Pinpoint the cell where the given text exists, returning its [x, y] midpoint coordinate. 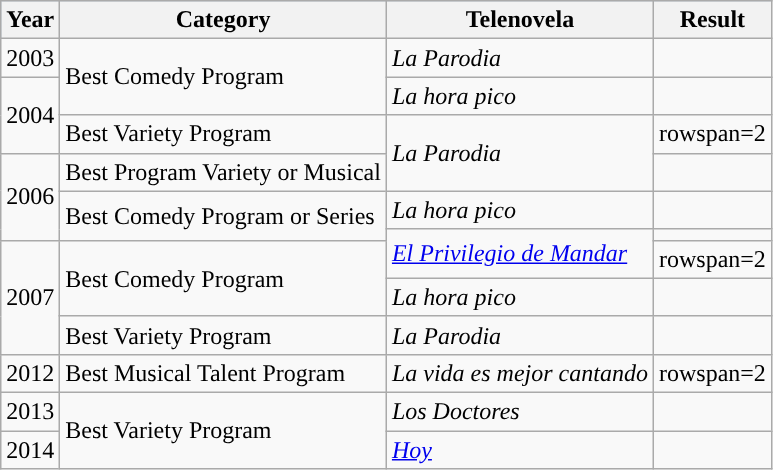
2006 [30, 196]
2014 [30, 449]
Category [224, 20]
Telenovela [520, 20]
2004 [30, 115]
Best Comedy Program or Series [224, 216]
2013 [30, 411]
Best Musical Talent Program [224, 373]
2012 [30, 373]
Los Doctores [520, 411]
El Privilegio de Mandar [520, 254]
Best Program Variety or Musical [224, 172]
2007 [30, 297]
Result [712, 20]
2003 [30, 58]
Hoy [520, 449]
La vida es mejor cantando [520, 373]
Year [30, 20]
